Find where the given text appears and provide that cell's center as (X, Y) coordinate. 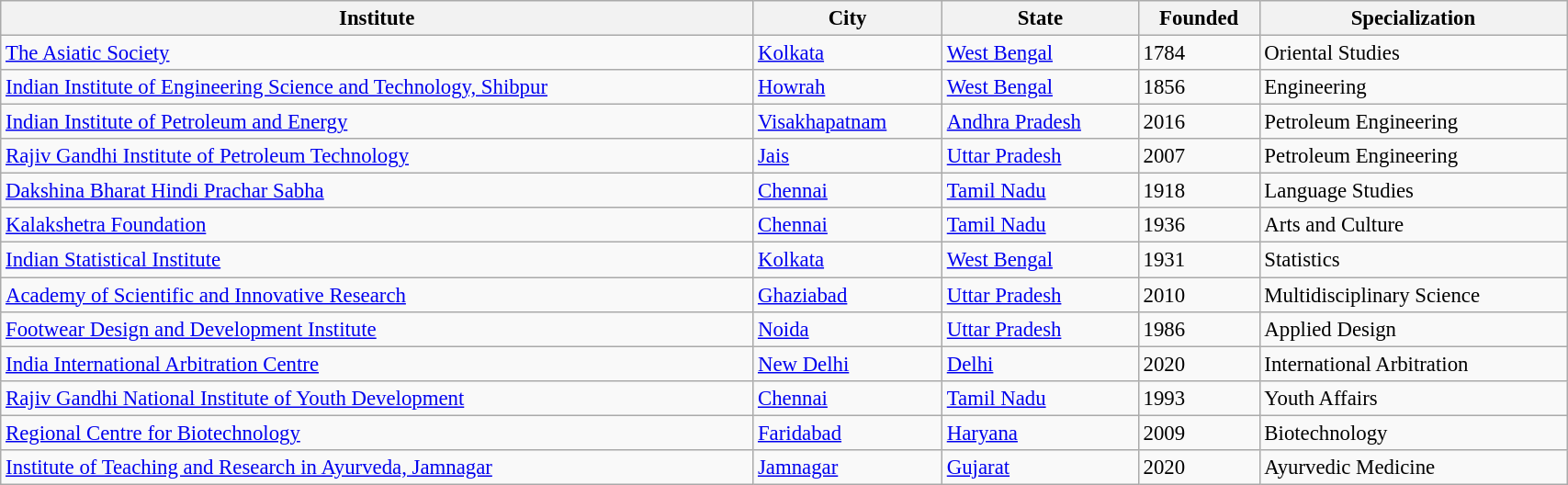
Multidisciplinary Science (1413, 295)
Specialization (1413, 18)
International Arbitration (1413, 364)
New Delhi (848, 364)
Dakshina Bharat Hindi Prachar Sabha (377, 191)
1931 (1199, 260)
Engineering (1413, 87)
Applied Design (1413, 329)
Regional Centre for Biotechnology (377, 433)
1918 (1199, 191)
India International Arbitration Centre (377, 364)
Indian Statistical Institute (377, 260)
Footwear Design and Development Institute (377, 329)
Youth Affairs (1413, 398)
State (1040, 18)
1856 (1199, 87)
Arts and Culture (1413, 225)
2009 (1199, 433)
Founded (1199, 18)
Institute (377, 18)
1936 (1199, 225)
The Asiatic Society (377, 53)
Biotechnology (1413, 433)
Andhra Pradesh (1040, 122)
City (848, 18)
Haryana (1040, 433)
Ayurvedic Medicine (1413, 468)
Ghaziabad (848, 295)
Rajiv Gandhi Institute of Petroleum Technology (377, 156)
Noida (848, 329)
Visakhapatnam (848, 122)
1986 (1199, 329)
Rajiv Gandhi National Institute of Youth Development (377, 398)
Jamnagar (848, 468)
2016 (1199, 122)
1784 (1199, 53)
Oriental Studies (1413, 53)
Indian Institute of Petroleum and Energy (377, 122)
1993 (1199, 398)
Delhi (1040, 364)
Faridabad (848, 433)
Jais (848, 156)
Language Studies (1413, 191)
2010 (1199, 295)
Academy of Scientific and Innovative Research (377, 295)
Howrah (848, 87)
2007 (1199, 156)
Gujarat (1040, 468)
Indian Institute of Engineering Science and Technology, Shibpur (377, 87)
Kalakshetra Foundation (377, 225)
Institute of Teaching and Research in Ayurveda, Jamnagar (377, 468)
Statistics (1413, 260)
